Locate the cell with the specified text and output its (X, Y) center coordinate. 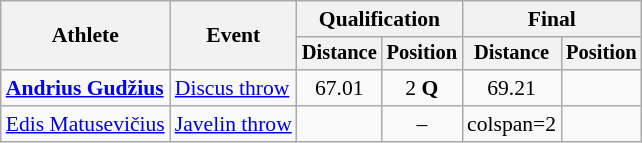
2 Q (422, 88)
colspan=2 (512, 124)
Event (234, 36)
67.01 (340, 88)
Discus throw (234, 88)
Qualification (380, 19)
Javelin throw (234, 124)
Andrius Gudžius (86, 88)
Athlete (86, 36)
69.21 (512, 88)
Final (552, 19)
Edis Matusevičius (86, 124)
– (422, 124)
